Return (X, Y) of the center of cell containing provided text 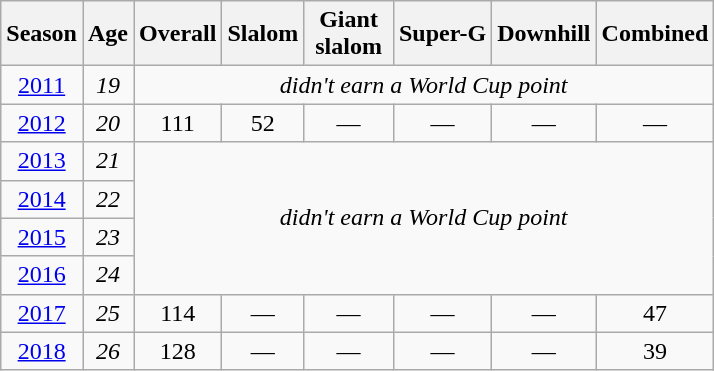
39 (655, 351)
Combined (655, 34)
24 (108, 275)
22 (108, 199)
111 (178, 123)
21 (108, 161)
25 (108, 313)
Super-G (442, 34)
Downhill (544, 34)
2018 (42, 351)
Season (42, 34)
2012 (42, 123)
Giant slalom (349, 34)
52 (263, 123)
Age (108, 34)
2011 (42, 85)
47 (655, 313)
2016 (42, 275)
2013 (42, 161)
2017 (42, 313)
19 (108, 85)
2014 (42, 199)
23 (108, 237)
26 (108, 351)
114 (178, 313)
128 (178, 351)
Slalom (263, 34)
2015 (42, 237)
20 (108, 123)
Overall (178, 34)
